Output the (X, Y) coordinate of the center of the cell containing the given text.  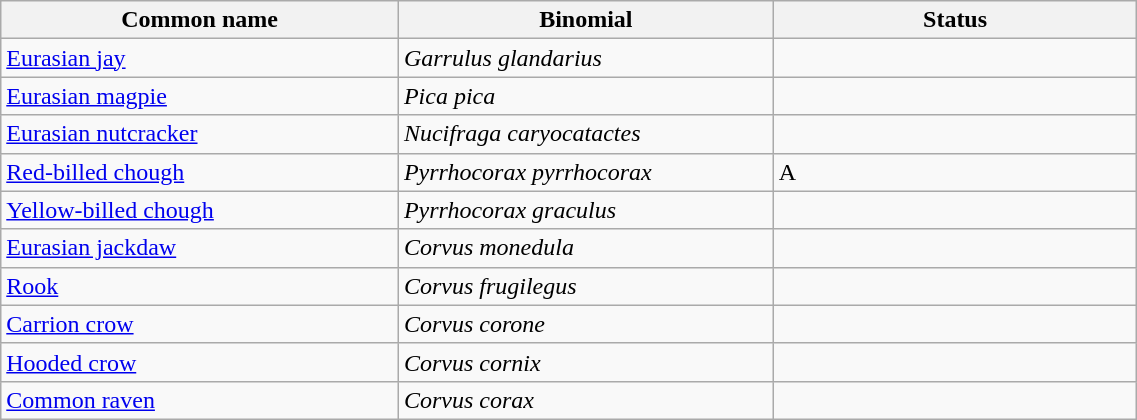
Pica pica (586, 96)
Common raven (200, 400)
Nucifraga caryocatactes (586, 134)
Red-billed chough (200, 172)
Pyrrhocorax graculus (586, 210)
Corvus cornix (586, 362)
Eurasian magpie (200, 96)
Pyrrhocorax pyrrhocorax (586, 172)
Corvus corone (586, 324)
Yellow-billed chough (200, 210)
Binomial (586, 20)
Corvus monedula (586, 248)
Rook (200, 286)
Status (955, 20)
Common name (200, 20)
Hooded crow (200, 362)
Carrion crow (200, 324)
Eurasian jackdaw (200, 248)
A (955, 172)
Eurasian jay (200, 58)
Garrulus glandarius (586, 58)
Eurasian nutcracker (200, 134)
Corvus corax (586, 400)
Corvus frugilegus (586, 286)
